Capture the cell that displays the provided text and extract its [X, Y] central coordinate. 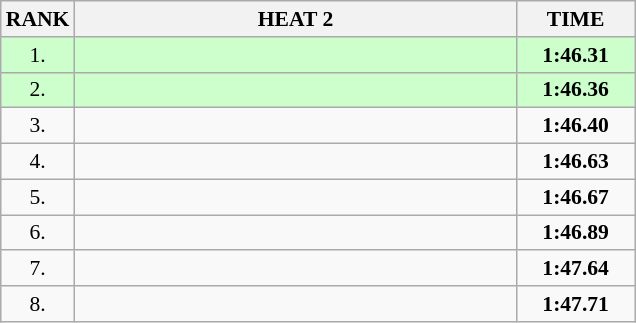
RANK [38, 19]
8. [38, 304]
6. [38, 233]
HEAT 2 [295, 19]
7. [38, 269]
1:46.31 [576, 55]
1:47.64 [576, 269]
1:47.71 [576, 304]
5. [38, 197]
1:46.40 [576, 126]
1:46.63 [576, 162]
1:46.36 [576, 90]
1. [38, 55]
TIME [576, 19]
1:46.67 [576, 197]
1:46.89 [576, 233]
2. [38, 90]
4. [38, 162]
3. [38, 126]
